Scan for the cell matching the given text and deliver its (x, y) coordinate at center. 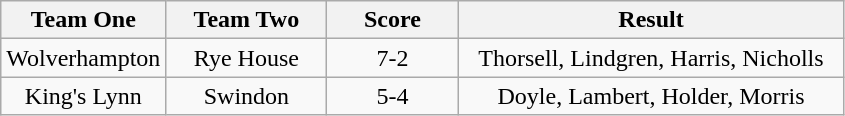
7-2 (392, 58)
Team Two (246, 20)
5-4 (392, 96)
Swindon (246, 96)
Thorsell, Lindgren, Harris, Nicholls (651, 58)
Doyle, Lambert, Holder, Morris (651, 96)
King's Lynn (84, 96)
Result (651, 20)
Score (392, 20)
Rye House (246, 58)
Team One (84, 20)
Wolverhampton (84, 58)
